For the text-containing cell, return its midpoint in [x, y] coordinate format. 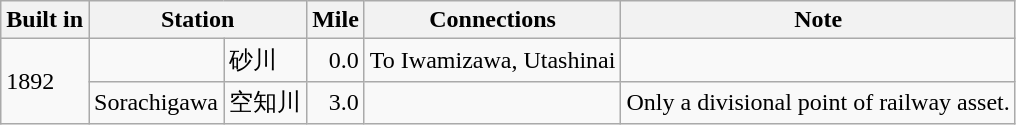
Connections [492, 20]
Built in [45, 20]
1892 [45, 82]
Only a divisional point of railway asset. [818, 102]
空知川 [266, 102]
To Iwamizawa, Utashinai [492, 60]
Note [818, 20]
Mile [336, 20]
Station [198, 20]
0.0 [336, 60]
3.0 [336, 102]
Sorachigawa [156, 102]
砂川 [266, 60]
